Find where the given text appears and provide that cell's center as [x, y] coordinate. 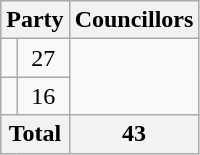
27 [43, 58]
Party [35, 20]
Councillors [134, 20]
43 [134, 134]
16 [43, 96]
Total [35, 134]
